Output the (x, y) coordinate of the center of the cell containing the given text.  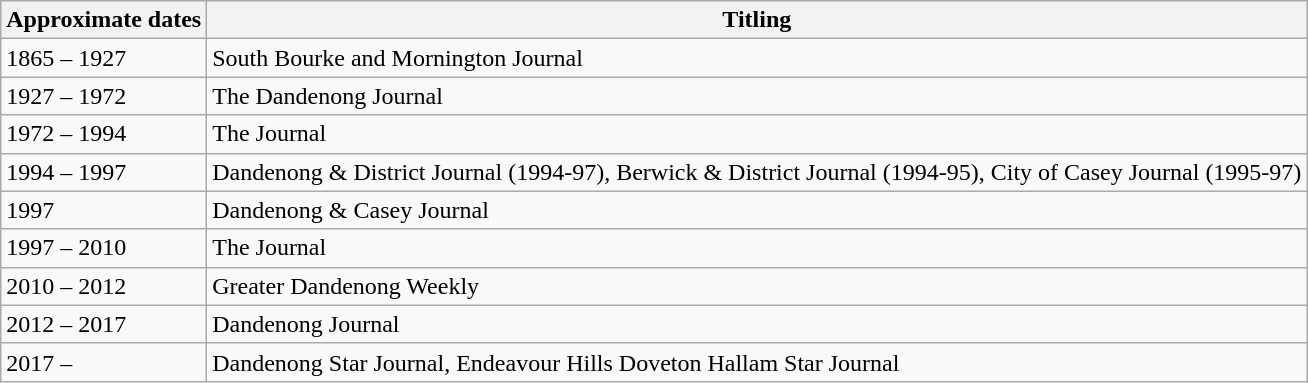
Dandenong Star Journal, Endeavour Hills Doveton Hallam Star Journal (757, 362)
1865 – 1927 (104, 58)
Dandenong & District Journal (1994-97), Berwick & District Journal (1994-95), City of Casey Journal (1995-97) (757, 172)
Dandenong & Casey Journal (757, 210)
South Bourke and Mornington Journal (757, 58)
1927 – 1972 (104, 96)
The Dandenong Journal (757, 96)
1997 (104, 210)
Approximate dates (104, 20)
2017 – (104, 362)
2010 – 2012 (104, 286)
2012 – 2017 (104, 324)
Titling (757, 20)
1994 – 1997 (104, 172)
Greater Dandenong Weekly (757, 286)
1997 – 2010 (104, 248)
Dandenong Journal (757, 324)
1972 – 1994 (104, 134)
